Locate the cell with the specified text and output its (x, y) center coordinate. 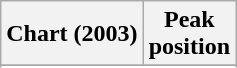
Chart (2003) (72, 34)
Peakposition (189, 34)
